Identify which cell holds the provided text, then report its [x, y] central coordinate. 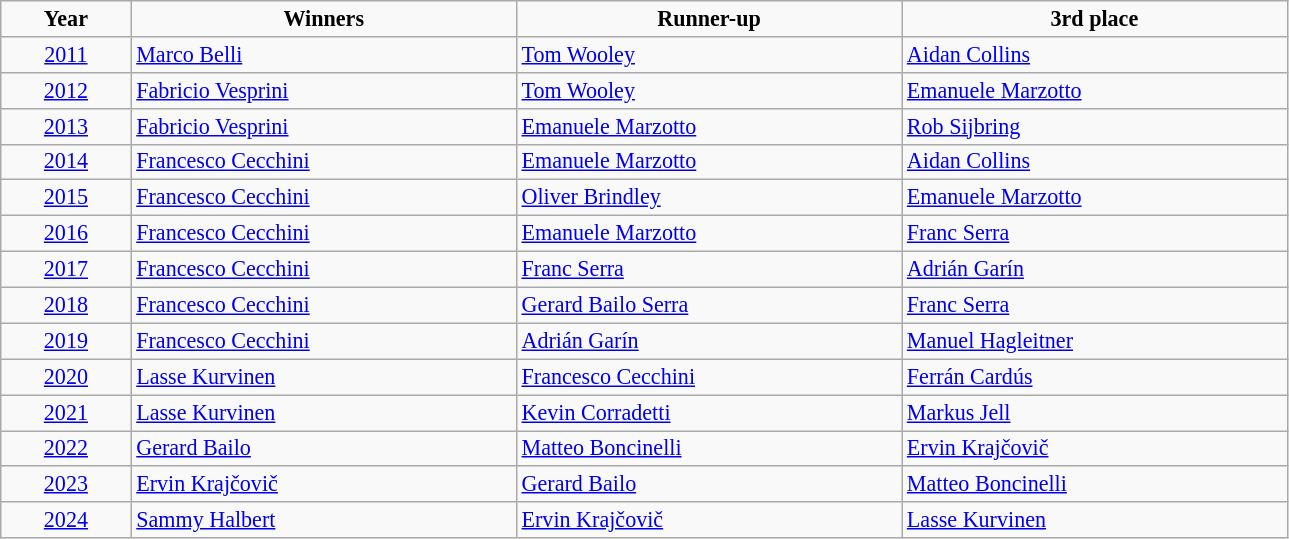
2016 [66, 233]
2018 [66, 305]
Ferrán Cardús [1094, 377]
2014 [66, 162]
Markus Jell [1094, 412]
Year [66, 18]
Sammy Halbert [324, 520]
2021 [66, 412]
2012 [66, 90]
3rd place [1094, 18]
Rob Sijbring [1094, 126]
Runner-up [708, 18]
2015 [66, 198]
2011 [66, 54]
Marco Belli [324, 54]
Winners [324, 18]
2023 [66, 484]
Kevin Corradetti [708, 412]
2020 [66, 377]
Oliver Brindley [708, 198]
2013 [66, 126]
2019 [66, 341]
2022 [66, 448]
Manuel Hagleitner [1094, 341]
2024 [66, 520]
Gerard Bailo Serra [708, 305]
2017 [66, 269]
